Find where the given text appears and provide that cell's center as [X, Y] coordinate. 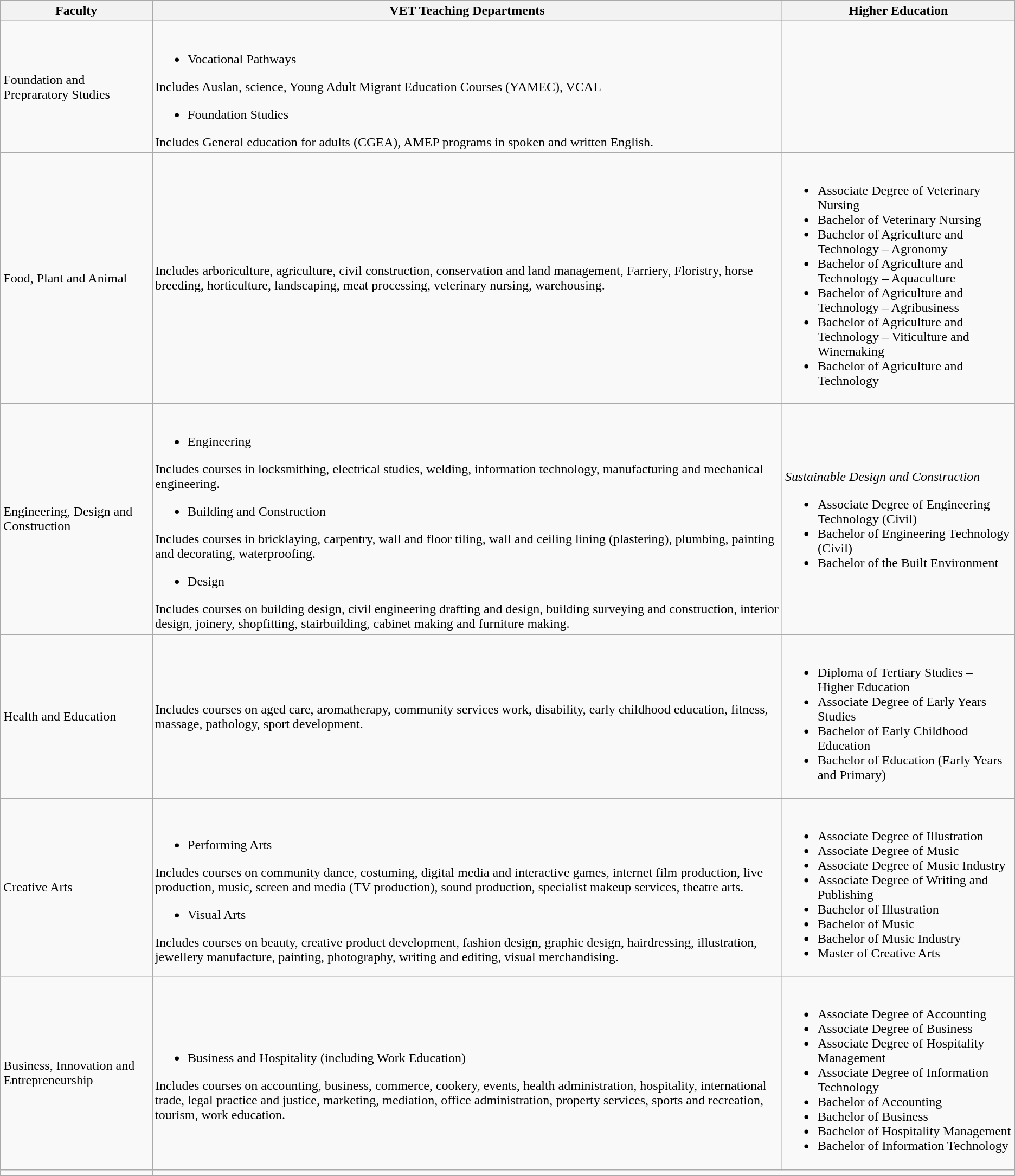
Creative Arts [76, 887]
VET Teaching Departments [467, 11]
Engineering, Design and Construction [76, 519]
Food, Plant and Animal [76, 278]
Higher Education [898, 11]
Health and Education [76, 716]
Business, Innovation and Entrepreneurship [76, 1073]
Foundation and Prepraratory Studies [76, 87]
Faculty [76, 11]
